Return the [x, y] coordinate for the center point of the cell that contains the specified text.  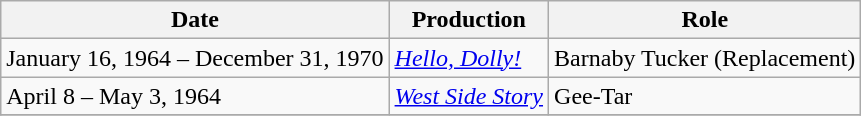
Barnaby Tucker (Replacement) [705, 58]
Gee-Tar [705, 96]
Date [195, 20]
January 16, 1964 – December 31, 1970 [195, 58]
West Side Story [468, 96]
Hello, Dolly! [468, 58]
Role [705, 20]
April 8 – May 3, 1964 [195, 96]
Production [468, 20]
